Provide the [X, Y] coordinate of the cell's center where the given text is located.  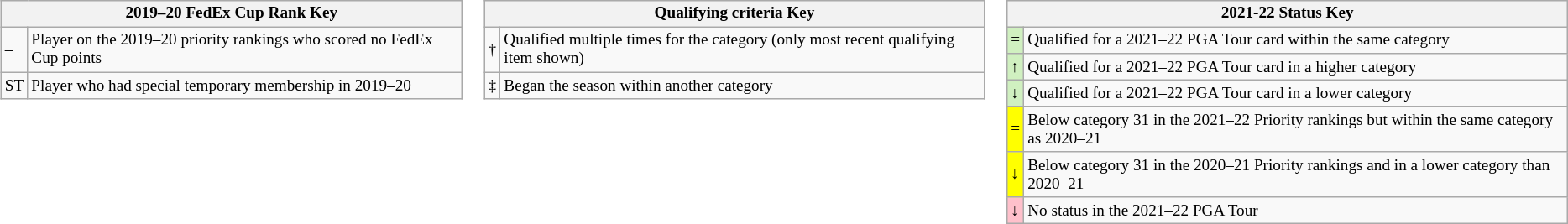
Qualifying criteria Key [734, 13]
No status in the 2021–22 PGA Tour [1296, 211]
Qualified multiple times for the category (only most recent qualifying item shown) [742, 49]
Qualified for a 2021–22 PGA Tour card in a higher category [1296, 67]
Qualified for a 2021–22 PGA Tour card in a lower category [1296, 93]
Qualified for a 2021–22 PGA Tour card within the same category [1296, 40]
Player on the 2019–20 priority rankings who scored no FedEx Cup points [245, 49]
Below category 31 in the 2021–22 Priority rankings but within the same category as 2020–21 [1296, 129]
2021-22 Status Key [1288, 13]
‡ [492, 86]
Below category 31 in the 2020–21 Priority rankings and in a lower category than 2020–21 [1296, 175]
Began the season within another category [742, 86]
↑ [1016, 67]
ST [14, 86]
2019–20 FedEx Cup Rank Key [232, 13]
Player who had special temporary membership in 2019–20 [245, 86]
– [14, 49]
† [492, 49]
